Return the (X, Y) coordinate for the center point of the cell that contains the specified text.  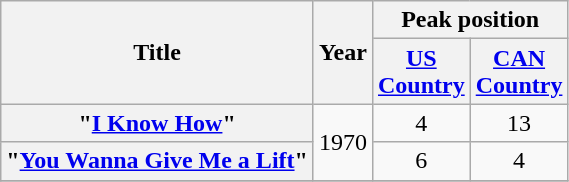
Title (158, 52)
CANCountry (519, 72)
1970 (342, 142)
Year (342, 52)
Peak position (470, 20)
6 (421, 161)
"I Know How" (158, 123)
"You Wanna Give Me a Lift" (158, 161)
USCountry (421, 72)
13 (519, 123)
